From the cell containing the given text, extract its center point as (x, y) coordinate. 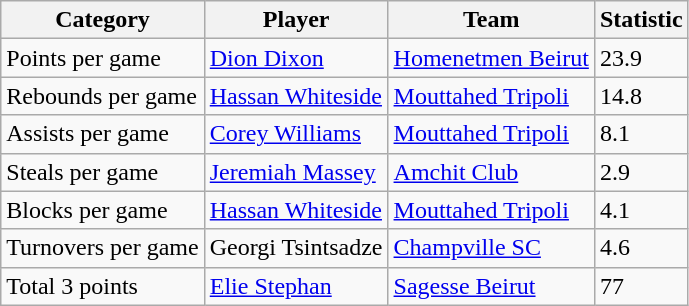
2.9 (641, 172)
Jeremiah Massey (296, 172)
Elie Stephan (296, 286)
Statistic (641, 20)
Amchit Club (491, 172)
Rebounds per game (102, 96)
Points per game (102, 58)
Steals per game (102, 172)
4.1 (641, 210)
8.1 (641, 134)
4.6 (641, 248)
Georgi Tsintsadze (296, 248)
Assists per game (102, 134)
Homenetmen Beirut (491, 58)
Champville SC (491, 248)
77 (641, 286)
Turnovers per game (102, 248)
Corey Williams (296, 134)
Total 3 points (102, 286)
Dion Dixon (296, 58)
Category (102, 20)
Player (296, 20)
Team (491, 20)
14.8 (641, 96)
Blocks per game (102, 210)
Sagesse Beirut (491, 286)
23.9 (641, 58)
